Extract the (X, Y) coordinate from the center of the cell holding the provided text.  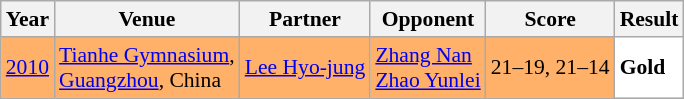
Score (550, 19)
Venue (147, 19)
Zhang Nan Zhao Yunlei (428, 68)
Opponent (428, 19)
Year (28, 19)
Partner (306, 19)
21–19, 21–14 (550, 68)
Result (650, 19)
Tianhe Gymnasium,Guangzhou, China (147, 68)
2010 (28, 68)
Gold (650, 68)
Lee Hyo-jung (306, 68)
